Detect which cell encompasses the target text, then output its (x, y) center coordinate. 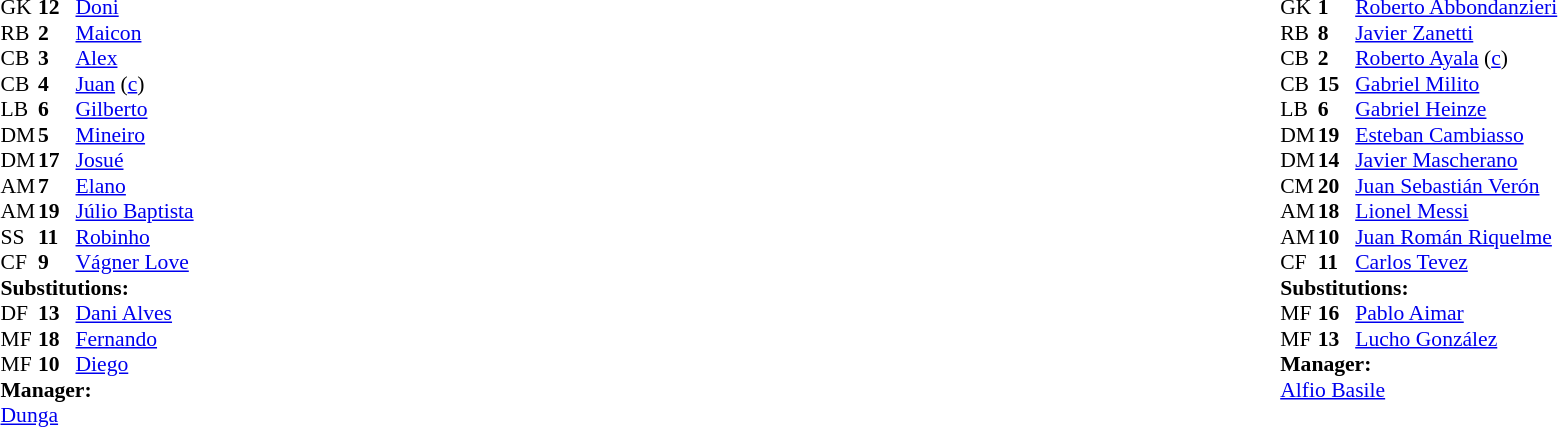
Josué (135, 161)
Elano (135, 186)
Lucho González (1456, 339)
16 (1337, 313)
CM (1299, 186)
SS (19, 237)
7 (57, 186)
Esteban Cambiasso (1456, 135)
Gabriel Milito (1456, 84)
Lionel Messi (1456, 211)
Alfio Basile (1418, 390)
15 (1337, 84)
Alex (135, 59)
9 (57, 263)
20 (1337, 186)
Gabriel Heinze (1456, 109)
Carlos Tevez (1456, 263)
Javier Mascherano (1456, 161)
Diego (135, 365)
Juan (c) (135, 84)
Robinho (135, 237)
Juan Román Riquelme (1456, 237)
4 (57, 84)
3 (57, 59)
Dani Alves (135, 313)
Juan Sebastián Verón (1456, 186)
Gilberto (135, 109)
DF (19, 313)
14 (1337, 161)
Pablo Aimar (1456, 313)
Júlio Baptista (135, 211)
Maicon (135, 33)
Javier Zanetti (1456, 33)
8 (1337, 33)
Roberto Ayala (c) (1456, 59)
5 (57, 135)
Fernando (135, 339)
Vágner Love (135, 263)
17 (57, 161)
Mineiro (135, 135)
